Return [x, y] of the center of cell containing provided text 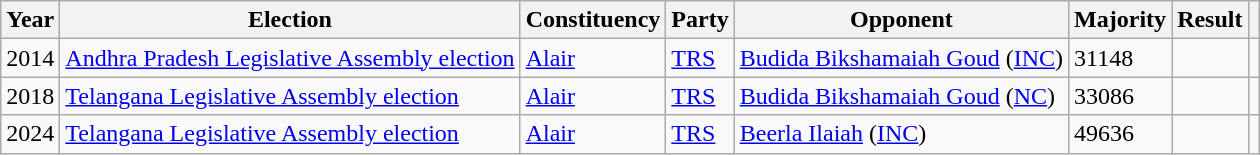
49636 [1120, 134]
Budida Bikshamaiah Goud (NC) [901, 96]
2018 [30, 96]
Result [1210, 20]
Majority [1120, 20]
Beerla Ilaiah (INC) [901, 134]
Election [290, 20]
33086 [1120, 96]
Budida Bikshamaiah Goud (INC) [901, 58]
Constituency [593, 20]
Opponent [901, 20]
Andhra Pradesh Legislative Assembly election [290, 58]
2014 [30, 58]
Party [700, 20]
2024 [30, 134]
31148 [1120, 58]
Year [30, 20]
